Provide the (x, y) coordinate of the cell's center where the given text is located.  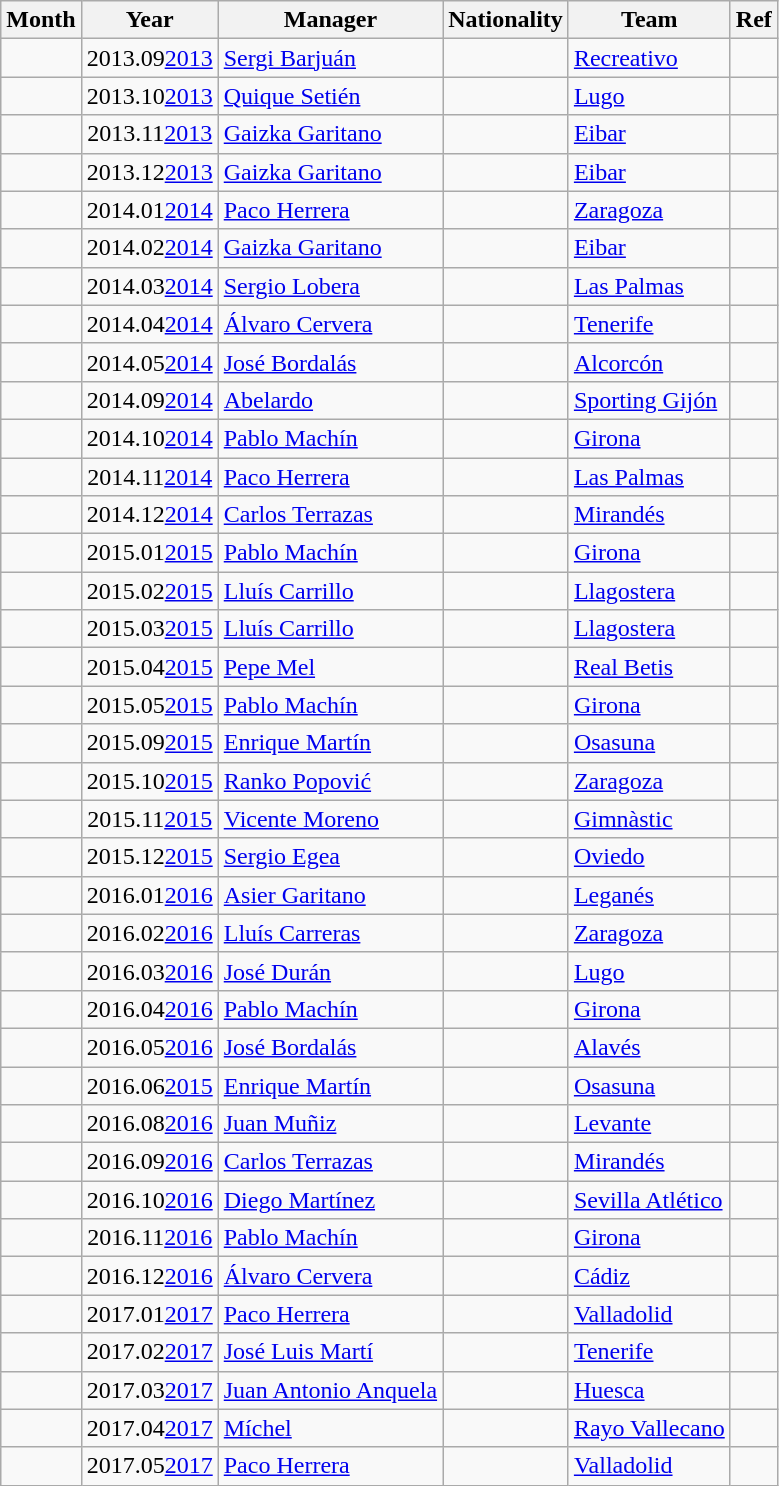
2016.062015 (150, 1085)
2017.052017 (150, 1466)
2016.042016 (150, 1009)
2015.032015 (150, 629)
2013.122013 (150, 172)
2014.102014 (150, 438)
Ref (754, 20)
José Durán (330, 971)
Lluís Carreras (330, 933)
Sporting Gijón (649, 400)
Year (150, 20)
Quique Setién (330, 96)
Juan Muñiz (330, 1124)
2014.032014 (150, 286)
2014.122014 (150, 515)
2013.092013 (150, 58)
Abelardo (330, 400)
2015.042015 (150, 667)
2017.022017 (150, 1352)
Oviedo (649, 857)
2016.112016 (150, 1238)
Alavés (649, 1047)
2016.012016 (150, 895)
2014.052014 (150, 362)
2016.092016 (150, 1162)
Sergio Lobera (330, 286)
Sergi Barjuán (330, 58)
2014.042014 (150, 324)
2014.112014 (150, 477)
Vicente Moreno (330, 819)
2017.042017 (150, 1428)
Ranko Popović (330, 781)
2015.052015 (150, 705)
2016.022016 (150, 933)
Leganés (649, 895)
2017.012017 (150, 1314)
Levante (649, 1124)
2015.092015 (150, 743)
Cádiz (649, 1276)
Pepe Mel (330, 667)
2015.112015 (150, 819)
2016.082016 (150, 1124)
Sevilla Atlético (649, 1200)
2016.122016 (150, 1276)
Real Betis (649, 667)
Manager (330, 20)
2015.122015 (150, 857)
2016.052016 (150, 1047)
Míchel (330, 1428)
2016.102016 (150, 1200)
Diego Martínez (330, 1200)
Huesca (649, 1390)
2015.022015 (150, 591)
Recreativo (649, 58)
2015.102015 (150, 781)
2013.112013 (150, 134)
Asier Garitano (330, 895)
Gimnàstic (649, 819)
Sergio Egea (330, 857)
2017.032017 (150, 1390)
2014.022014 (150, 248)
Rayo Vallecano (649, 1428)
2013.102013 (150, 96)
Alcorcón (649, 362)
2016.032016 (150, 971)
2014.012014 (150, 210)
Nationality (506, 20)
José Luis Martí (330, 1352)
Team (649, 20)
Juan Antonio Anquela (330, 1390)
Month (41, 20)
2014.092014 (150, 400)
2015.012015 (150, 553)
